Return the (X, Y) coordinate for the center point of the cell that contains the specified text.  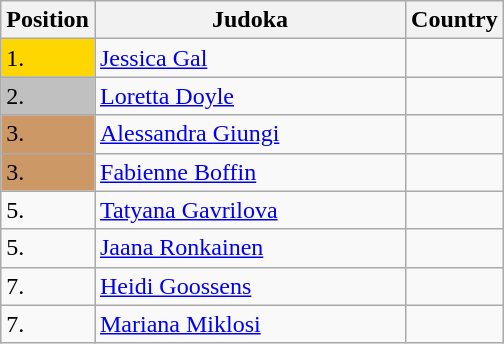
Loretta Doyle (250, 96)
Country (455, 20)
Fabienne Boffin (250, 172)
Jaana Ronkainen (250, 248)
1. (48, 58)
Position (48, 20)
Jessica Gal (250, 58)
Tatyana Gavrilova (250, 210)
2. (48, 96)
Heidi Goossens (250, 286)
Mariana Miklosi (250, 324)
Judoka (250, 20)
Alessandra Giungi (250, 134)
